Extract the [X, Y] coordinate from the center of the cell holding the provided text.  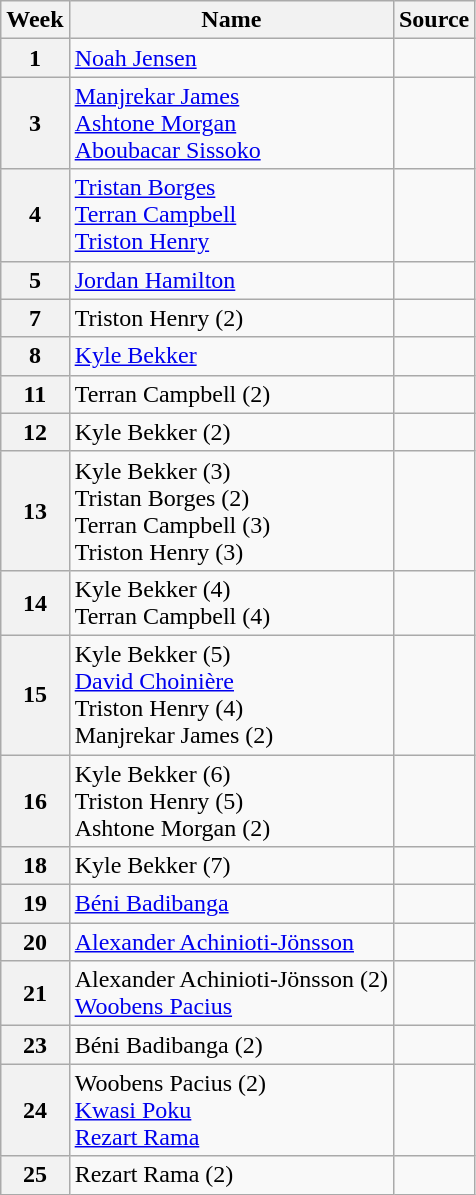
1 [35, 58]
Woobens Pacius (2)Kwasi PokuRezart Rama [231, 1110]
13 [35, 510]
15 [35, 694]
7 [35, 318]
Name [231, 20]
Rezart Rama (2) [231, 1175]
18 [35, 866]
12 [35, 432]
23 [35, 1045]
Jordan Hamilton [231, 280]
Manjrekar JamesAshtone MorganAboubacar Sissoko [231, 123]
14 [35, 602]
Kyle Bekker [231, 356]
8 [35, 356]
Béni Badibanga (2) [231, 1045]
5 [35, 280]
24 [35, 1110]
25 [35, 1175]
3 [35, 123]
Triston Henry (2) [231, 318]
16 [35, 800]
Noah Jensen [231, 58]
Week [35, 20]
Kyle Bekker (2) [231, 432]
Kyle Bekker (5)David ChoinièreTriston Henry (4)Manjrekar James (2) [231, 694]
Source [434, 20]
Kyle Bekker (4)Terran Campbell (4) [231, 602]
11 [35, 394]
Kyle Bekker (3)Tristan Borges (2)Terran Campbell (3)Triston Henry (3) [231, 510]
Tristan BorgesTerran CampbellTriston Henry [231, 215]
Kyle Bekker (7) [231, 866]
Terran Campbell (2) [231, 394]
19 [35, 904]
Alexander Achinioti-Jönsson [231, 942]
Kyle Bekker (6)Triston Henry (5)Ashtone Morgan (2) [231, 800]
21 [35, 994]
4 [35, 215]
20 [35, 942]
Béni Badibanga [231, 904]
Alexander Achinioti-Jönsson (2)Woobens Pacius [231, 994]
